Determine the [X, Y] coordinate at the center of the cell enclosing the given text.  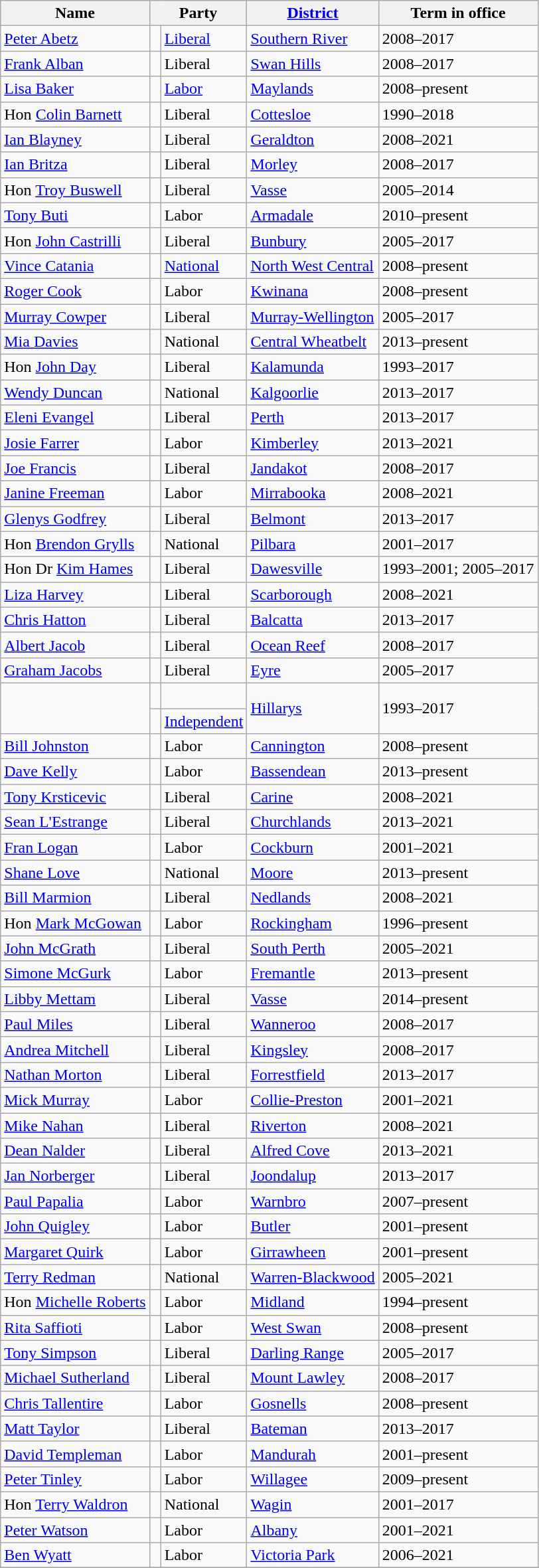
Collie-Preston [313, 1100]
Balcatta [313, 620]
Mount Lawley [313, 1378]
Lisa Baker [75, 89]
Bunbury [313, 240]
Independent [204, 721]
Mandurah [313, 1454]
Mia Davies [75, 342]
Albany [313, 1529]
Wendy Duncan [75, 392]
Pilbara [313, 544]
John McGrath [75, 948]
Willagee [313, 1479]
Ocean Reef [313, 645]
Tony Buti [75, 215]
Tony Krsticevic [75, 797]
Scarborough [313, 594]
Hon Troy Buswell [75, 190]
Carine [313, 797]
Hillarys [313, 708]
2006–2021 [458, 1555]
Josie Farrer [75, 443]
Darling Range [313, 1353]
Joe Francis [75, 468]
Mick Murray [75, 1100]
Liza Harvey [75, 594]
John Quigley [75, 1227]
Peter Tinley [75, 1479]
Hon Mark McGowan [75, 923]
Dave Kelly [75, 772]
Hon Dr Kim Hames [75, 569]
Nedlands [313, 898]
Morley [313, 165]
Eleni Evangel [75, 418]
Alfred Cove [313, 1151]
Victoria Park [313, 1555]
Matt Taylor [75, 1429]
Belmont [313, 519]
Warnbro [313, 1201]
Hon Colin Barnett [75, 114]
Rita Saffioti [75, 1328]
Moore [313, 873]
Bassendean [313, 772]
Midland [313, 1302]
2005–2014 [458, 190]
Perth [313, 418]
Frank Alban [75, 64]
1994–present [458, 1302]
Ben Wyatt [75, 1555]
Dawesville [313, 569]
Ian Blayney [75, 139]
Simone McGurk [75, 974]
Kwinana [313, 291]
Dean Nalder [75, 1151]
Central Wheatbelt [313, 342]
David Templeman [75, 1454]
Roger Cook [75, 291]
Swan Hills [313, 64]
Term in office [458, 13]
Peter Watson [75, 1529]
Fremantle [313, 974]
Name [75, 13]
Chris Tallentire [75, 1403]
Peter Abetz [75, 39]
Graham Jacobs [75, 670]
Albert Jacob [75, 645]
Paul Miles [75, 1024]
Forrestfield [313, 1075]
Warren-Blackwood [313, 1277]
Murray Cowper [75, 317]
Chris Hatton [75, 620]
Murray-Wellington [313, 317]
1990–2018 [458, 114]
Libby Mettam [75, 999]
Sean L'Estrange [75, 822]
2009–present [458, 1479]
1993–2001; 2005–2017 [458, 569]
Glenys Godfrey [75, 519]
Maylands [313, 89]
2010–present [458, 215]
District [313, 13]
Kalamunda [313, 367]
Bateman [313, 1429]
Armadale [313, 215]
Margaret Quirk [75, 1252]
Mirrabooka [313, 493]
Shane Love [75, 873]
Butler [313, 1227]
Kimberley [313, 443]
2014–present [458, 999]
Party [198, 13]
Hon John Castrilli [75, 240]
Mike Nahan [75, 1126]
Bill Johnston [75, 746]
South Perth [313, 948]
Tony Simpson [75, 1353]
Cannington [313, 746]
Nathan Morton [75, 1075]
Janine Freeman [75, 493]
Joondalup [313, 1176]
Cottesloe [313, 114]
2007–present [458, 1201]
Gosnells [313, 1403]
West Swan [313, 1328]
Hon Terry Waldron [75, 1504]
Churchlands [313, 822]
Wagin [313, 1504]
Eyre [313, 670]
North West Central [313, 266]
Paul Papalia [75, 1201]
Bill Marmion [75, 898]
Vince Catania [75, 266]
Jan Norberger [75, 1176]
Michael Sutherland [75, 1378]
Geraldton [313, 139]
Andrea Mitchell [75, 1049]
Hon Brendon Grylls [75, 544]
Cockburn [313, 847]
Wanneroo [313, 1024]
Jandakot [313, 468]
Ian Britza [75, 165]
1996–present [458, 923]
Rockingham [313, 923]
Riverton [313, 1126]
Kalgoorlie [313, 392]
Terry Redman [75, 1277]
Girrawheen [313, 1252]
Hon Michelle Roberts [75, 1302]
Fran Logan [75, 847]
Southern River [313, 39]
Hon John Day [75, 367]
Kingsley [313, 1049]
